Detect which cell encompasses the target text, then output its (x, y) center coordinate. 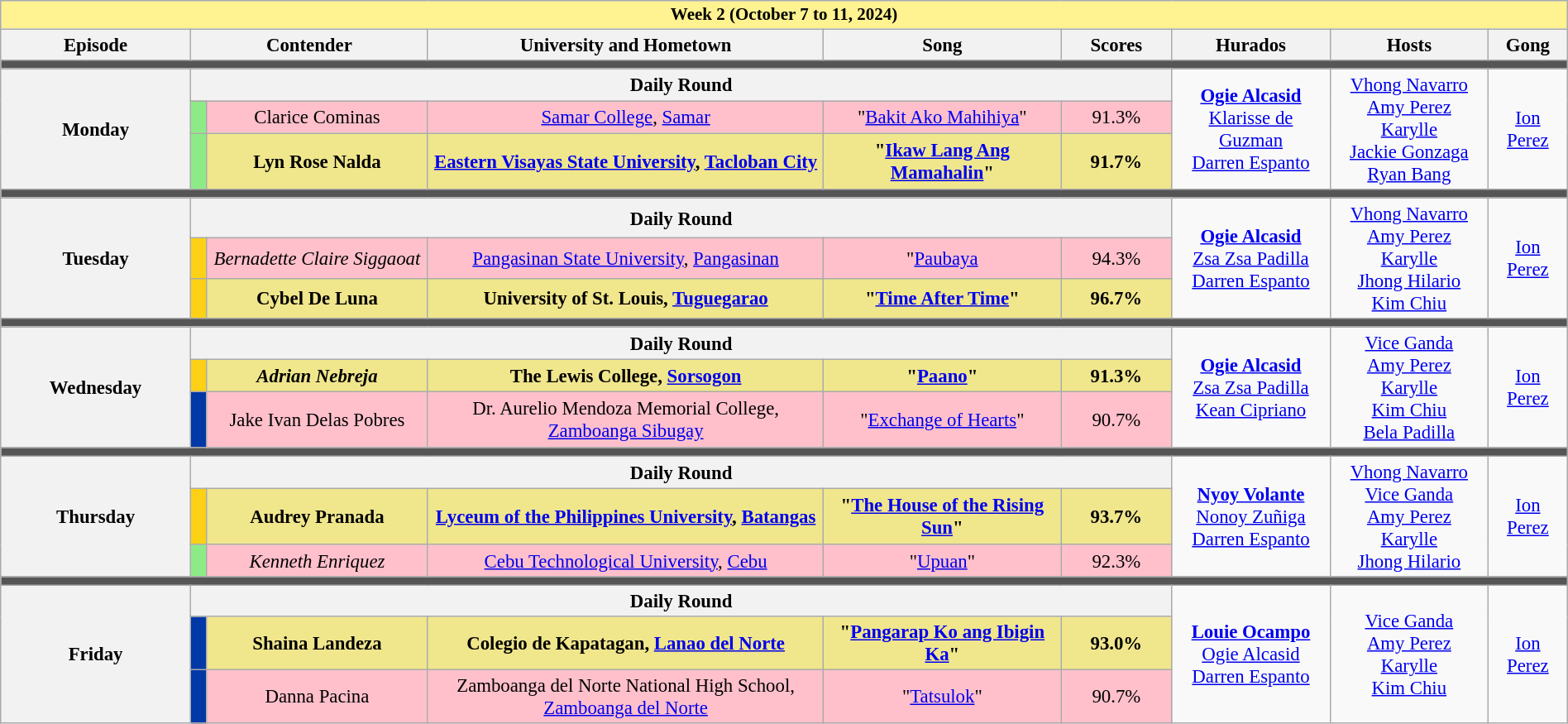
"Paubaya (943, 258)
Ogie AlcasidKlarisse de GuzmanDarren Espanto (1250, 129)
Vhong NavarroVice GandaAmy PerezKarylleJhong Hilario (1409, 517)
91.7% (1116, 161)
94.3% (1116, 258)
"Bakit Ako Mahihiya" (943, 117)
93.7% (1116, 516)
University of St. Louis, Tuguegarao (625, 298)
Adrian Nebreja (317, 376)
Cybel De Luna (317, 298)
"Tatsulok" (943, 697)
Danna Pacina (317, 697)
Lyn Rose Nalda (317, 161)
Song (943, 45)
Vice GandaAmy PerezKarylleKim Chiu (1409, 655)
"The House of the Rising Sun" (943, 516)
Kenneth Enriquez (317, 561)
Vice GandaAmy PerezKarylleKim ChiuBela Padilla (1409, 387)
Dr. Aurelio Mendoza Memorial College, Zamboanga Sibugay (625, 420)
96.7% (1116, 298)
Scores (1116, 45)
93.0% (1116, 644)
"Upuan" (943, 561)
Nyoy VolanteNonoy ZuñigaDarren Espanto (1250, 517)
Episode (96, 45)
Hosts (1409, 45)
Thursday (96, 517)
Vhong NavarroAmy PerezKarylleJhong HilarioKim Chiu (1409, 258)
Shaina Landeza (317, 644)
Pangasinan State University, Pangasinan (625, 258)
Audrey Pranada (317, 516)
Bernadette Claire Siggaoat (317, 258)
"Ikaw Lang Ang Mamahalin" (943, 161)
"Exchange of Hearts" (943, 420)
Samar College, Samar (625, 117)
Vhong NavarroAmy PerezKarylleJackie GonzagaRyan Bang (1409, 129)
The Lewis College, Sorsogon (625, 376)
Monday (96, 129)
Louie OcampoOgie AlcasidDarren Espanto (1250, 655)
Jake Ivan Delas Pobres (317, 420)
Tuesday (96, 258)
Contender (309, 45)
Ogie AlcasidZsa Zsa PadillaDarren Espanto (1250, 258)
University and Hometown (625, 45)
Week 2 (October 7 to 11, 2024) (784, 15)
Gong (1528, 45)
"Time After Time" (943, 298)
Friday (96, 655)
Eastern Visayas State University, Tacloban City (625, 161)
Lyceum of the Philippines University, Batangas (625, 516)
92.3% (1116, 561)
Hurados (1250, 45)
Ogie AlcasidZsa Zsa PadillaKean Cipriano (1250, 387)
"Pangarap Ko ang Ibigin Ka" (943, 644)
Cebu Technological University, Cebu (625, 561)
"Paano" (943, 376)
Colegio de Kapatagan, Lanao del Norte (625, 644)
Wednesday (96, 387)
Clarice Cominas (317, 117)
Zamboanga del Norte National High School, Zamboanga del Norte (625, 697)
